Identify which cell holds the provided text, then report its (X, Y) central coordinate. 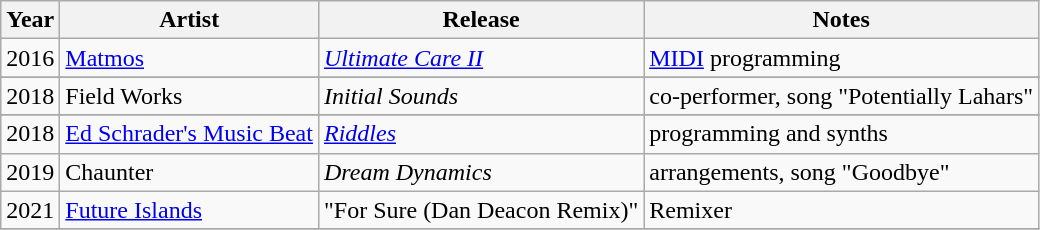
Dream Dynamics (480, 172)
Artist (190, 20)
co-performer, song "Potentially Lahars" (842, 96)
2019 (30, 172)
2021 (30, 210)
Matmos (190, 58)
Release (480, 20)
programming and synths (842, 134)
Remixer (842, 210)
Initial Sounds (480, 96)
arrangements, song "Goodbye" (842, 172)
Year (30, 20)
Riddles (480, 134)
Future Islands (190, 210)
MIDI programming (842, 58)
Ultimate Care II (480, 58)
Notes (842, 20)
"For Sure (Dan Deacon Remix)" (480, 210)
2016 (30, 58)
Ed Schrader's Music Beat (190, 134)
Chaunter (190, 172)
Field Works (190, 96)
